Detect which cell encompasses the target text, then output its (X, Y) center coordinate. 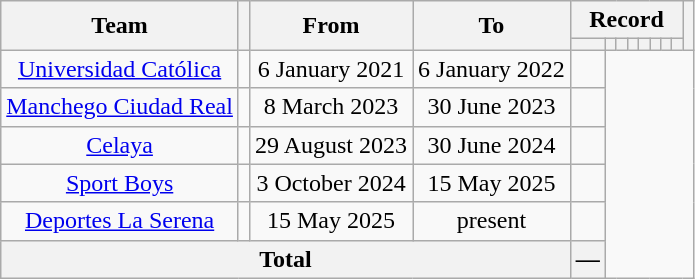
Record (626, 20)
Celaya (120, 145)
Sport Boys (120, 183)
Universidad Católica (120, 69)
30 June 2024 (492, 145)
Manchego Ciudad Real (120, 107)
29 August 2023 (330, 145)
Deportes La Serena (120, 221)
— (588, 259)
From (330, 26)
6 January 2021 (330, 69)
Team (120, 26)
present (492, 221)
8 March 2023 (330, 107)
Total (286, 259)
To (492, 26)
3 October 2024 (330, 183)
30 June 2023 (492, 107)
6 January 2022 (492, 69)
